Identify which cell holds the provided text, then report its [x, y] central coordinate. 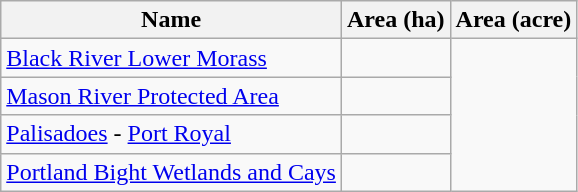
Black River Lower Morass [172, 58]
Palisadoes - Port Royal [172, 134]
Area (ha) [396, 20]
Portland Bight Wetlands and Cays [172, 172]
Mason River Protected Area [172, 96]
Area (acre) [514, 20]
Name [172, 20]
